Identify which cell holds the provided text, then report its [x, y] central coordinate. 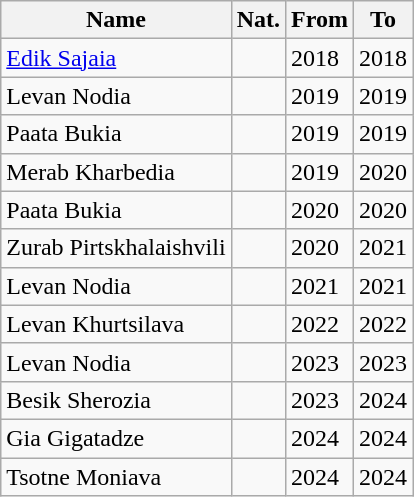
Besik Sherozia [116, 400]
Nat. [258, 20]
Tsotne Moniava [116, 477]
To [382, 20]
Gia Gigatadze [116, 438]
Levan Khurtsilava [116, 324]
Zurab Pirtskhalaishvili [116, 248]
Name [116, 20]
Merab Kharbedia [116, 172]
From [320, 20]
Edik Sajaia [116, 58]
